Provide the (X, Y) coordinate of the cell's center where the given text is located.  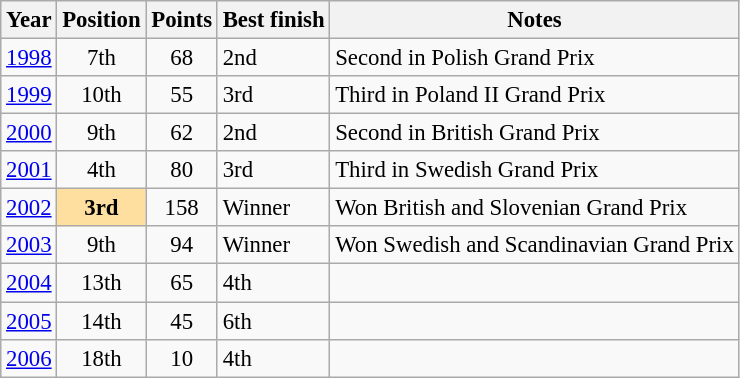
10 (182, 358)
Position (102, 20)
80 (182, 170)
Year (29, 20)
Second in British Grand Prix (534, 133)
Second in Polish Grand Prix (534, 58)
2000 (29, 133)
1998 (29, 58)
18th (102, 358)
2002 (29, 208)
Won Swedish and Scandinavian Grand Prix (534, 245)
2003 (29, 245)
6th (273, 321)
10th (102, 95)
2006 (29, 358)
55 (182, 95)
Third in Poland II Grand Prix (534, 95)
1999 (29, 95)
Won British and Slovenian Grand Prix (534, 208)
68 (182, 58)
13th (102, 283)
2004 (29, 283)
Notes (534, 20)
2001 (29, 170)
2005 (29, 321)
Points (182, 20)
Best finish (273, 20)
158 (182, 208)
14th (102, 321)
65 (182, 283)
45 (182, 321)
62 (182, 133)
Third in Swedish Grand Prix (534, 170)
7th (102, 58)
94 (182, 245)
